Extract the (x, y) coordinate from the center of the cell holding the provided text.  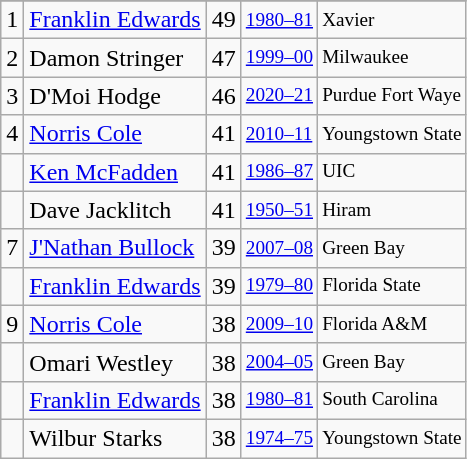
Milwaukee (392, 58)
Wilbur Starks (115, 438)
Ken McFadden (115, 172)
2020–21 (279, 96)
UIC (392, 172)
Xavier (392, 20)
1 (12, 20)
1999–00 (279, 58)
2010–11 (279, 134)
D'Moi Hodge (115, 96)
2004–05 (279, 362)
South Carolina (392, 400)
Florida A&M (392, 324)
47 (224, 58)
2 (12, 58)
2009–10 (279, 324)
46 (224, 96)
Hiram (392, 210)
1986–87 (279, 172)
2007–08 (279, 248)
3 (12, 96)
1974–75 (279, 438)
49 (224, 20)
9 (12, 324)
7 (12, 248)
Damon Stringer (115, 58)
Omari Westley (115, 362)
Florida State (392, 286)
J'Nathan Bullock (115, 248)
Purdue Fort Waye (392, 96)
1950–51 (279, 210)
Dave Jacklitch (115, 210)
4 (12, 134)
1979–80 (279, 286)
